Provide the [X, Y] coordinate of the cell's center where the given text is located.  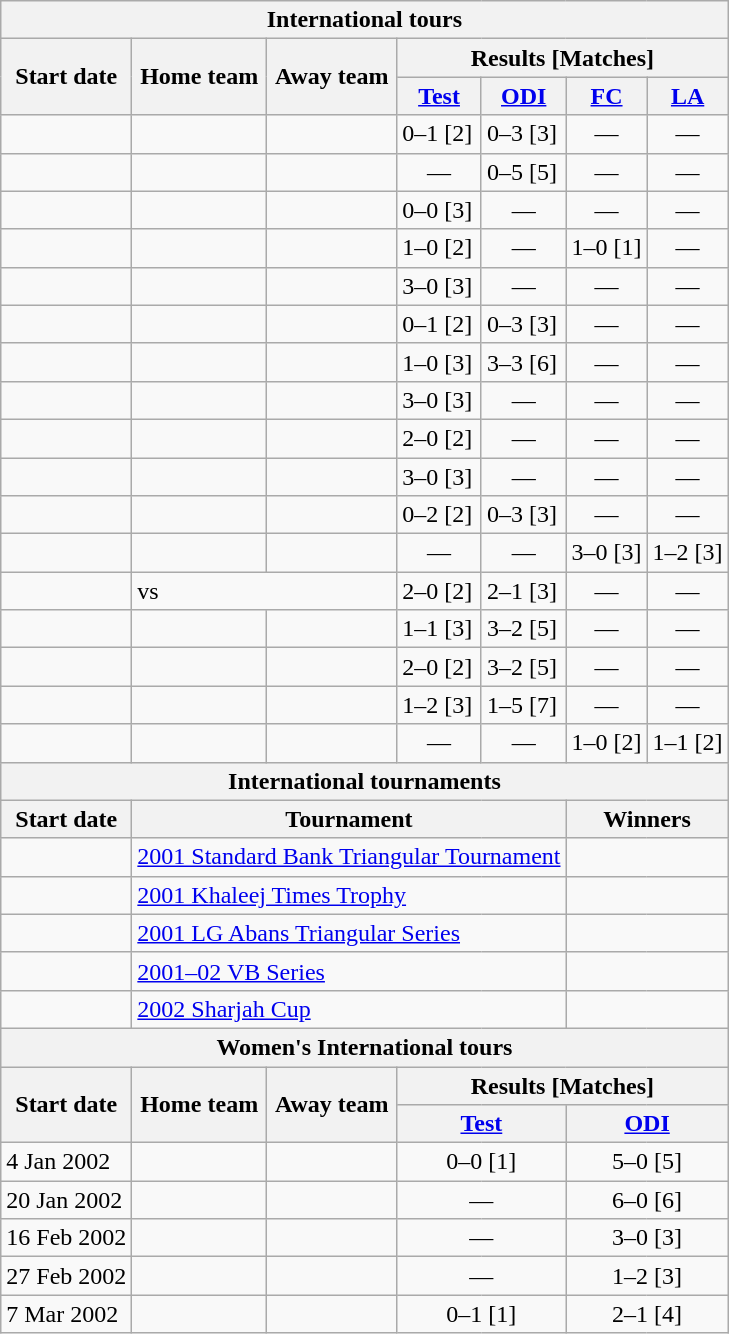
2001 LG Abans Triangular Series [349, 933]
2001 Standard Bank Triangular Tournament [349, 857]
3–3 [6] [524, 362]
LA [688, 96]
FC [606, 96]
Tournament [349, 819]
2002 Sharjah Cup [349, 1009]
1–0 [3] [440, 362]
0–5 [5] [524, 172]
1–1 [3] [440, 629]
2001–02 VB Series [349, 971]
Winners [647, 819]
International tours [364, 20]
2–1 [3] [524, 591]
16 Feb 2002 [66, 1238]
0–1 [1] [482, 1314]
1–1 [2] [688, 743]
0–0 [1] [482, 1162]
1–5 [7] [524, 705]
0–2 [2] [440, 515]
2–1 [4] [647, 1314]
6–0 [6] [647, 1200]
7 Mar 2002 [66, 1314]
5–0 [5] [647, 1162]
Women's International tours [364, 1047]
1–0 [1] [606, 248]
20 Jan 2002 [66, 1200]
2001 Khaleej Times Trophy [349, 895]
27 Feb 2002 [66, 1276]
0–0 [3] [440, 210]
International tournaments [364, 781]
vs [264, 591]
4 Jan 2002 [66, 1162]
